Pinpoint the cell where the given text exists, returning its (x, y) midpoint coordinate. 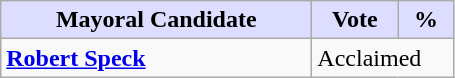
Vote (355, 20)
Robert Speck (156, 58)
% (426, 20)
Mayoral Candidate (156, 20)
Acclaimed (383, 58)
